Search for the cell housing the specified text and yield its (X, Y) center coordinate. 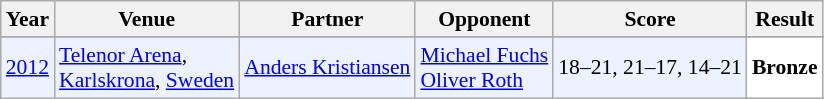
Partner (327, 19)
Bronze (785, 68)
Venue (146, 19)
Opponent (484, 19)
Result (785, 19)
Score (650, 19)
Michael Fuchs Oliver Roth (484, 68)
18–21, 21–17, 14–21 (650, 68)
Telenor Arena,Karlskrona, Sweden (146, 68)
2012 (28, 68)
Anders Kristiansen (327, 68)
Year (28, 19)
